Determine the [x, y] coordinate at the center of the cell enclosing the given text.  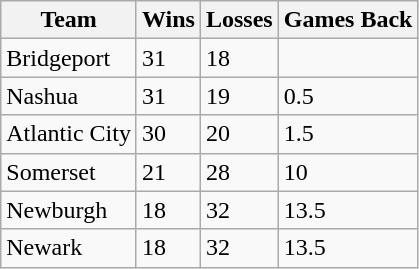
21 [168, 172]
Somerset [69, 172]
Wins [168, 20]
Atlantic City [69, 134]
19 [239, 96]
Bridgeport [69, 58]
Games Back [348, 20]
Team [69, 20]
Nashua [69, 96]
10 [348, 172]
30 [168, 134]
28 [239, 172]
Newburgh [69, 210]
Losses [239, 20]
Newark [69, 248]
20 [239, 134]
0.5 [348, 96]
1.5 [348, 134]
